Detect which cell encompasses the target text, then output its (x, y) center coordinate. 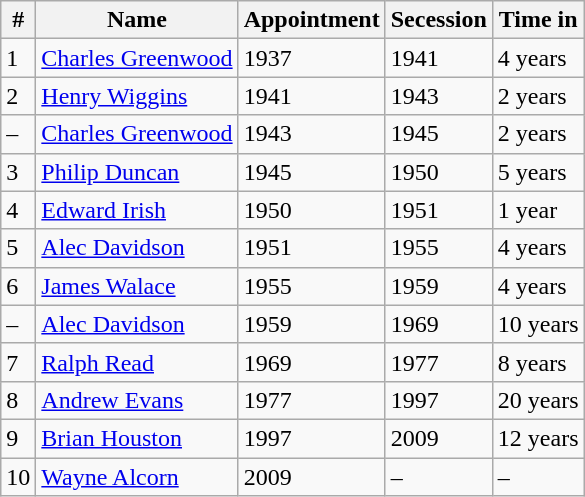
5 (18, 248)
# (18, 20)
2 (18, 96)
10 years (538, 324)
1 (18, 58)
Henry Wiggins (137, 96)
Brian Houston (137, 438)
20 years (538, 400)
Name (137, 20)
9 (18, 438)
Andrew Evans (137, 400)
5 years (538, 172)
1937 (312, 58)
1 year (538, 210)
Ralph Read (137, 362)
Secession (438, 20)
12 years (538, 438)
Edward Irish (137, 210)
3 (18, 172)
Appointment (312, 20)
8 (18, 400)
10 (18, 477)
6 (18, 286)
4 (18, 210)
8 years (538, 362)
Wayne Alcorn (137, 477)
7 (18, 362)
James Walace (137, 286)
Philip Duncan (137, 172)
Time in (538, 20)
